Find where the given text appears and provide that cell's center as (X, Y) coordinate. 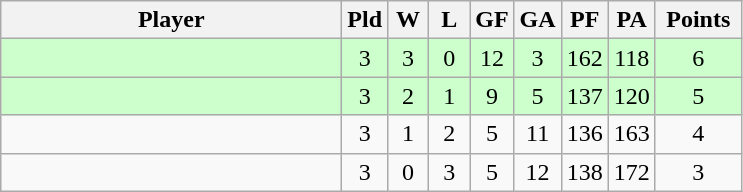
L (450, 20)
118 (632, 58)
136 (584, 134)
120 (632, 96)
172 (632, 172)
138 (584, 172)
Pld (365, 20)
Points (698, 20)
GF (492, 20)
PA (632, 20)
4 (698, 134)
6 (698, 58)
9 (492, 96)
PF (584, 20)
W (408, 20)
162 (584, 58)
163 (632, 134)
11 (538, 134)
137 (584, 96)
GA (538, 20)
Player (172, 20)
